Find where the given text appears and provide that cell's center as (X, Y) coordinate. 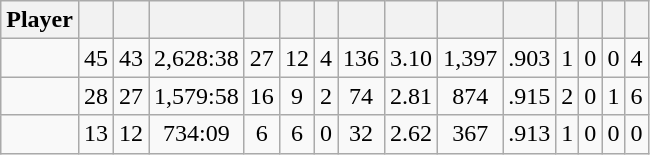
Player (40, 20)
13 (96, 134)
3.10 (412, 58)
.903 (530, 58)
2.62 (412, 134)
734:09 (197, 134)
2.81 (412, 96)
45 (96, 58)
16 (262, 96)
.913 (530, 134)
43 (132, 58)
136 (362, 58)
1,579:58 (197, 96)
2,628:38 (197, 58)
874 (470, 96)
1,397 (470, 58)
9 (296, 96)
367 (470, 134)
.915 (530, 96)
32 (362, 134)
28 (96, 96)
74 (362, 96)
